Locate the cell with the specified text and output its (x, y) center coordinate. 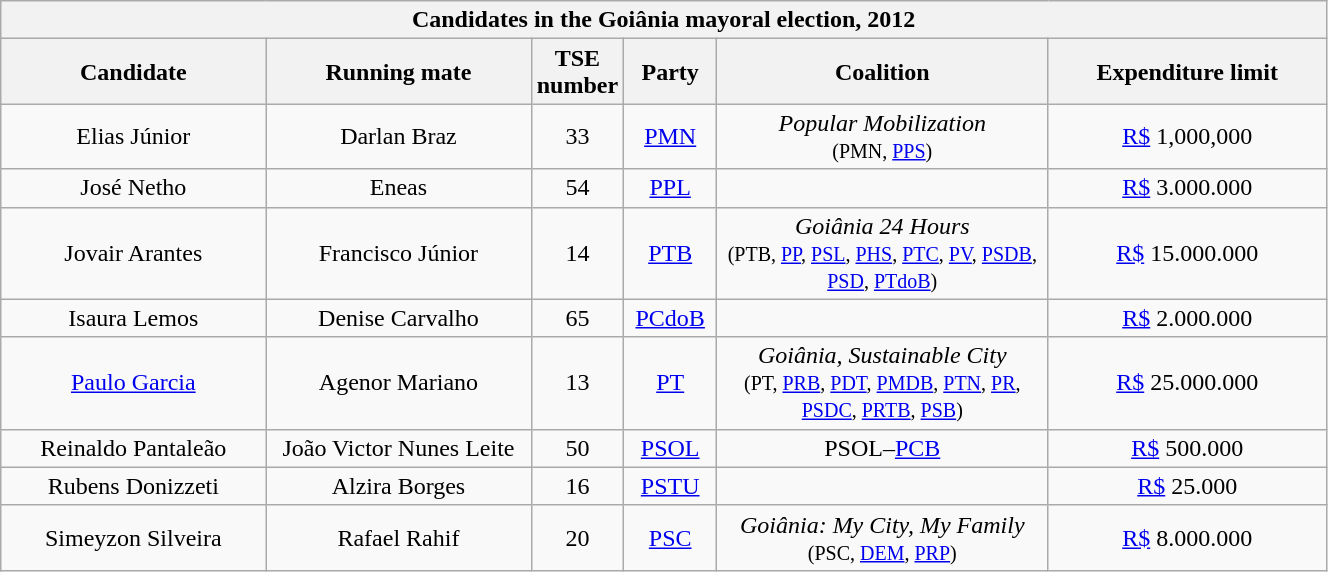
PSOL–PCB (882, 448)
PTB (670, 253)
54 (578, 188)
50 (578, 448)
Eneas (398, 188)
PCdoB (670, 318)
14 (578, 253)
PMN (670, 136)
Goiânia: My City, My Family(PSC, DEM, PRP) (882, 538)
João Victor Nunes Leite (398, 448)
R$ 15.000.000 (1187, 253)
13 (578, 383)
R$ 3.000.000 (1187, 188)
Rubens Donizzeti (134, 486)
R$ 25.000 (1187, 486)
Rafael Rahif (398, 538)
R$ 2.000.000 (1187, 318)
Party (670, 72)
Candidate (134, 72)
Elias Júnior (134, 136)
Expenditure limit (1187, 72)
PSC (670, 538)
R$ 500.000 (1187, 448)
José Netho (134, 188)
20 (578, 538)
Agenor Mariano (398, 383)
PSOL (670, 448)
R$ 8.000.000 (1187, 538)
Goiânia 24 Hours(PTB, PP, PSL, PHS, PTC, PV, PSDB, PSD, PTdoB) (882, 253)
Goiânia, Sustainable City(PT, PRB, PDT, PMDB, PTN, PR, PSDC, PRTB, PSB) (882, 383)
65 (578, 318)
Coalition (882, 72)
Simeyzon Silveira (134, 538)
Paulo Garcia (134, 383)
PSTU (670, 486)
Jovair Arantes (134, 253)
TSE number (578, 72)
Francisco Júnior (398, 253)
Denise Carvalho (398, 318)
Running mate (398, 72)
33 (578, 136)
16 (578, 486)
Darlan Braz (398, 136)
Popular Mobilization(PMN, PPS) (882, 136)
R$ 25.000.000 (1187, 383)
Reinaldo Pantaleão (134, 448)
PT (670, 383)
PPL (670, 188)
Alzira Borges (398, 486)
Candidates in the Goiânia mayoral election, 2012 (664, 20)
R$ 1,000,000 (1187, 136)
Isaura Lemos (134, 318)
